Identify which cell holds the provided text, then report its (x, y) central coordinate. 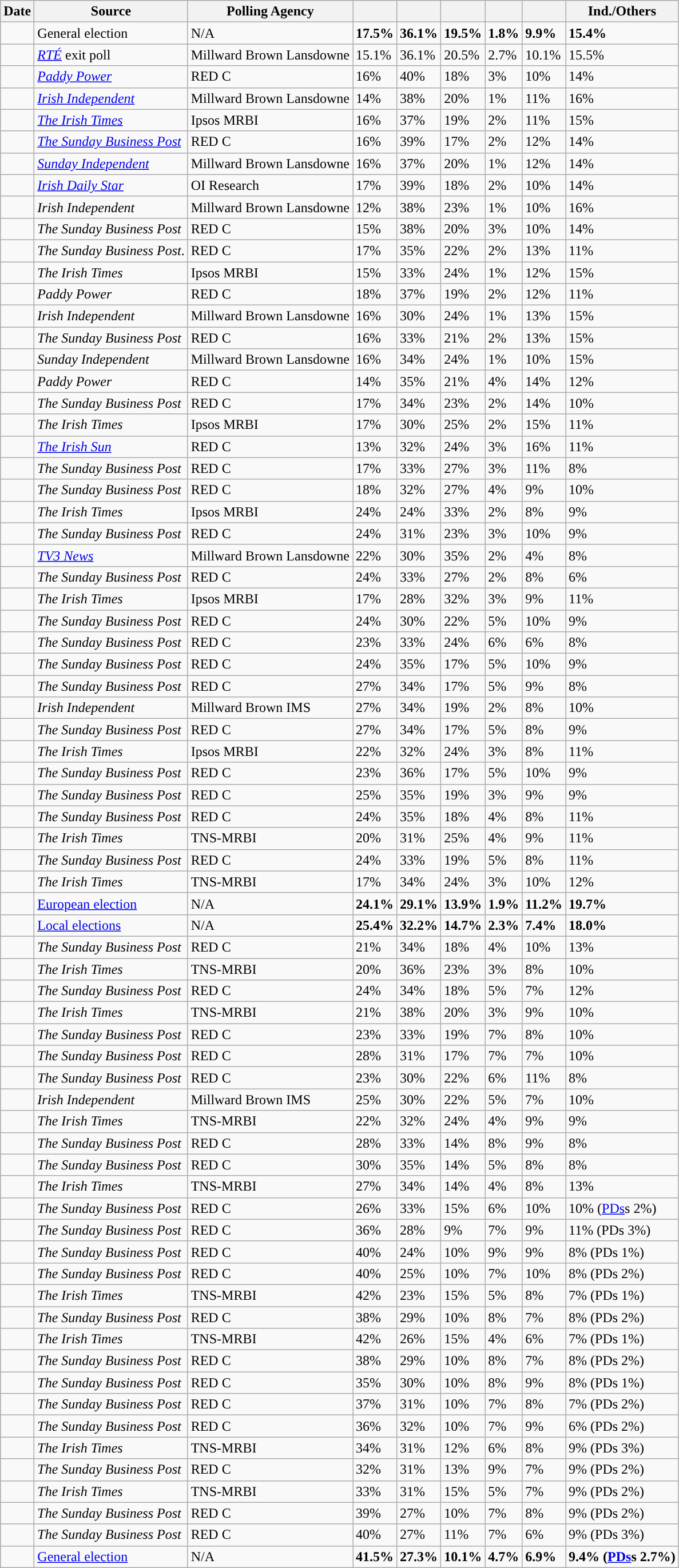
2.3% (503, 925)
13.9% (463, 904)
1.8% (503, 33)
6% (PDs 2%) (622, 1426)
14.7% (463, 925)
11% (PDs 3%) (622, 1230)
9.9% (544, 33)
Date (17, 11)
15.5% (622, 55)
OI Research (270, 185)
4.7% (503, 1557)
Irish Daily Star (111, 185)
19.5% (463, 33)
15.4% (622, 33)
29.1% (419, 904)
Polling Agency (270, 11)
25.4% (375, 925)
41.5% (375, 1557)
7.4% (544, 925)
The Irish Sun (111, 447)
17.5% (375, 33)
The Sunday Business Post. (111, 250)
19.7% (622, 904)
Source (111, 11)
Ind./Others (622, 11)
15.1% (375, 55)
6.9% (544, 1557)
RTÉ exit poll (111, 55)
1.9% (503, 904)
11.2% (544, 904)
Local elections (111, 925)
2.7% (503, 55)
TV3 News (111, 555)
7% (PDs 2%) (622, 1404)
European election (111, 904)
27.3% (419, 1557)
18.0% (622, 925)
20.5% (463, 55)
10% (PDss 2%) (622, 1208)
32.2% (419, 925)
24.1% (375, 904)
9.4% (PDss 2.7%) (622, 1557)
